Output the [X, Y] coordinate of the center of the cell containing the given text.  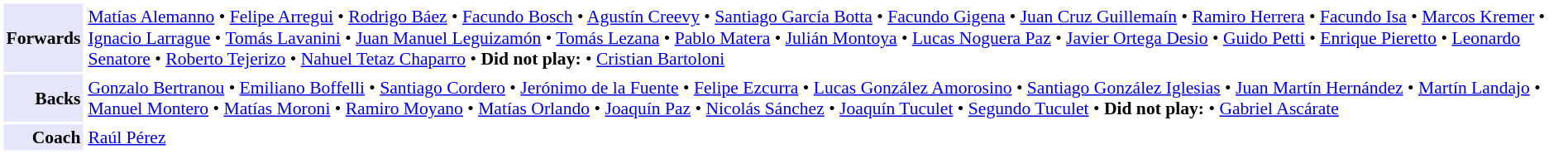
Raúl Pérez [825, 137]
Forwards [43, 37]
Backs [43, 98]
Coach [43, 137]
